From the cell containing the given text, extract its center point as [x, y] coordinate. 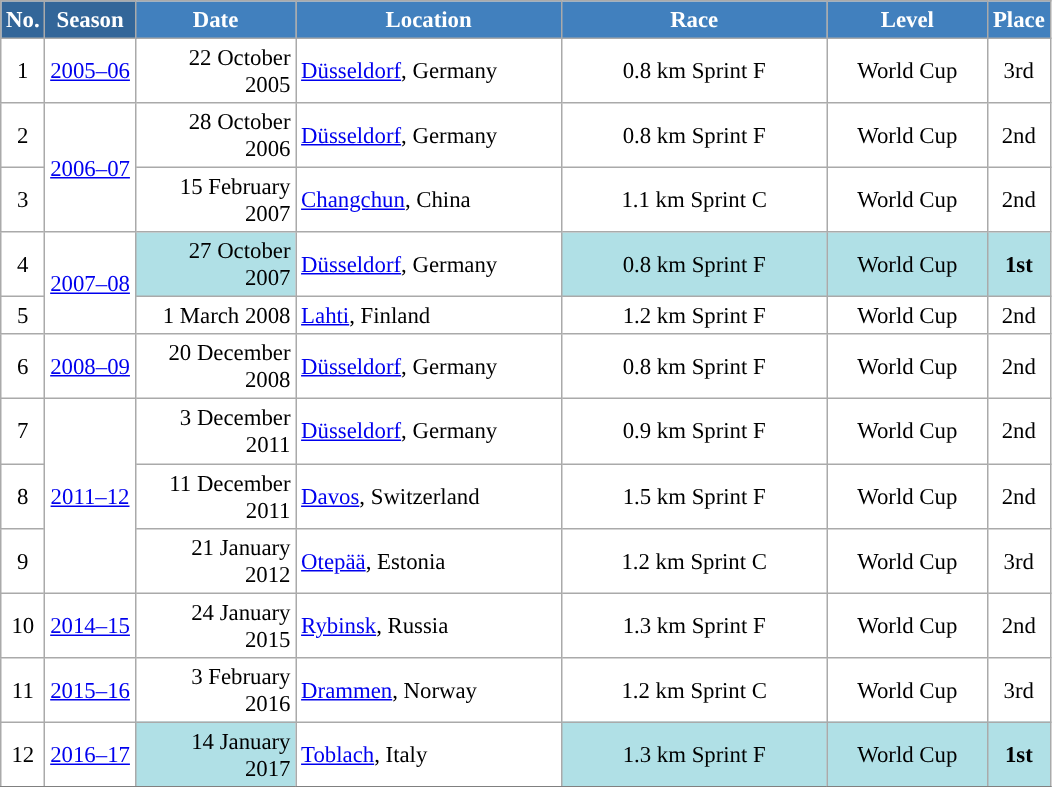
Davos, Switzerland [429, 496]
Location [429, 20]
2006–07 [90, 168]
0.9 km Sprint F [694, 432]
21 January 2012 [216, 560]
2014–15 [90, 626]
22 October 2005 [216, 72]
10 [23, 626]
2 [23, 136]
Date [216, 20]
No. [23, 20]
Place [1019, 20]
Drammen, Norway [429, 690]
Level [908, 20]
11 December 2011 [216, 496]
Toblach, Italy [429, 754]
3 February 2016 [216, 690]
1.1 km Sprint C [694, 200]
11 [23, 690]
Lahti, Finland [429, 316]
9 [23, 560]
Rybinsk, Russia [429, 626]
1.2 km Sprint F [694, 316]
20 December 2008 [216, 366]
8 [23, 496]
2007–08 [90, 283]
27 October 2007 [216, 264]
3 [23, 200]
Changchun, China [429, 200]
14 January 2017 [216, 754]
2008–09 [90, 366]
2005–06 [90, 72]
15 February 2007 [216, 200]
12 [23, 754]
28 October 2006 [216, 136]
3 December 2011 [216, 432]
1 March 2008 [216, 316]
2015–16 [90, 690]
6 [23, 366]
24 January 2015 [216, 626]
1 [23, 72]
Race [694, 20]
2011–12 [90, 496]
Season [90, 20]
5 [23, 316]
1.5 km Sprint F [694, 496]
2016–17 [90, 754]
7 [23, 432]
4 [23, 264]
Otepää, Estonia [429, 560]
